For the text-containing cell, return its midpoint in [x, y] coordinate format. 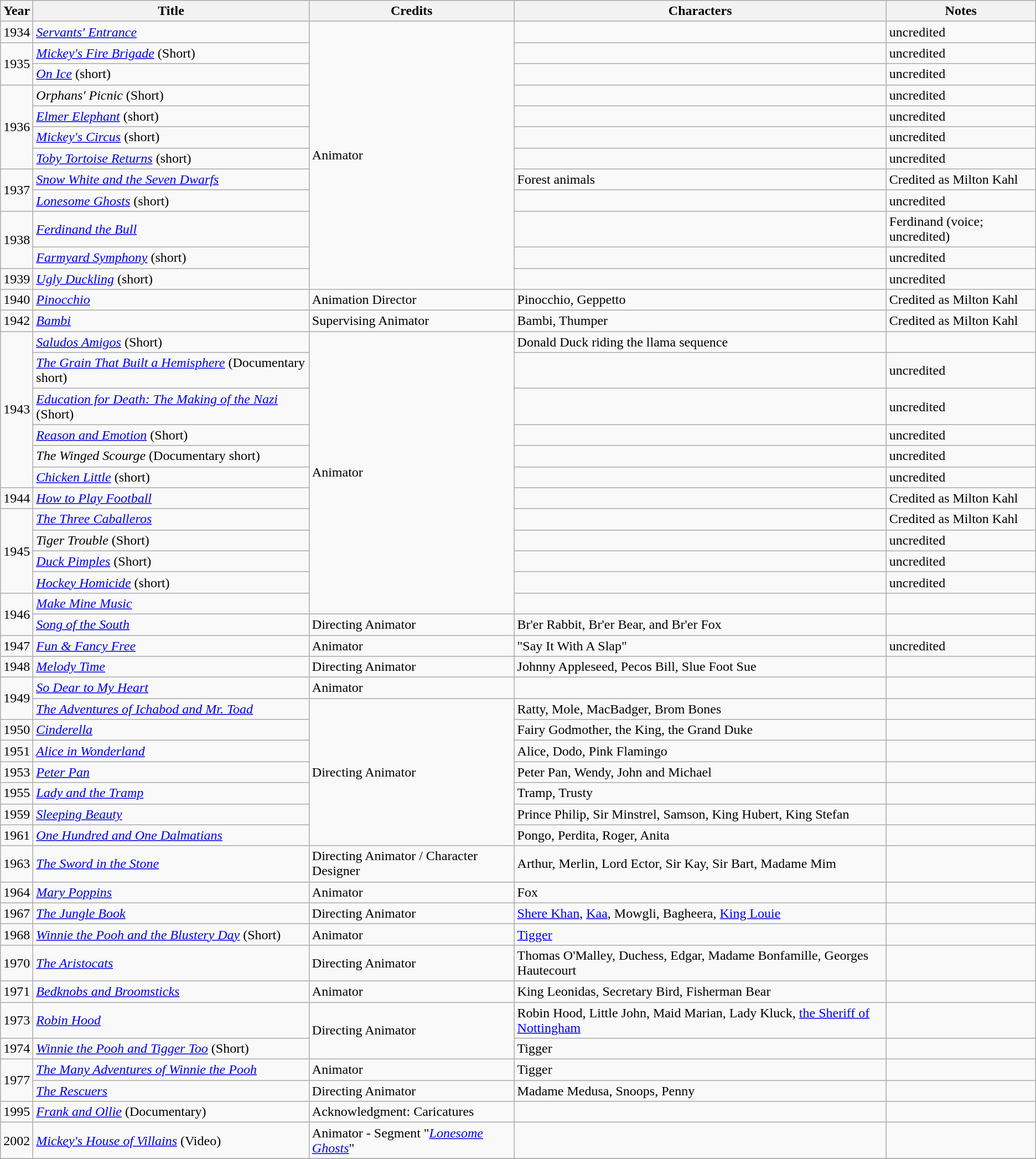
"Say It With A Slap" [700, 646]
Sleeping Beauty [172, 814]
Education for Death: The Making of the Nazi (Short) [172, 406]
1946 [17, 614]
Animation Director [412, 300]
1961 [17, 835]
Johnny Appleseed, Pecos Bill, Slue Foot Sue [700, 667]
The Many Adventures of Winnie the Pooh [172, 1070]
Pinocchio [172, 300]
Tiger Trouble (Short) [172, 540]
Lady and the Tramp [172, 793]
1938 [17, 239]
1940 [17, 300]
1951 [17, 751]
1995 [17, 1112]
Robin Hood [172, 1020]
Bedknobs and Broomsticks [172, 991]
Saludos Amigos (Short) [172, 342]
2002 [17, 1140]
The Aristocats [172, 963]
1963 [17, 863]
1945 [17, 551]
King Leonidas, Secretary Bird, Fisherman Bear [700, 991]
1964 [17, 892]
1950 [17, 730]
1942 [17, 321]
Alice, Dodo, Pink Flamingo [700, 751]
Year [17, 11]
The Jungle Book [172, 913]
Forest animals [700, 179]
Frank and Ollie (Documentary) [172, 1112]
The Three Caballeros [172, 519]
Lonesome Ghosts (short) [172, 200]
So Dear to My Heart [172, 688]
1977 [17, 1080]
Make Mine Music [172, 603]
Chicken Little (short) [172, 477]
Ferdinand (voice; uncredited) [961, 229]
1937 [17, 190]
1939 [17, 278]
Animator - Segment "Lonesome Ghosts" [412, 1140]
Elmer Elephant (short) [172, 116]
How to Play Football [172, 498]
Robin Hood, Little John, Maid Marian, Lady Kluck, the Sheriff of Nottingham [700, 1020]
Ratty, Mole, MacBadger, Brom Bones [700, 709]
Mickey's Fire Brigade (Short) [172, 53]
Reason and Emotion (Short) [172, 435]
Br'er Rabbit, Br'er Bear, and Br'er Fox [700, 624]
Snow White and the Seven Dwarfs [172, 179]
Toby Tortoise Returns (short) [172, 158]
Supervising Animator [412, 321]
1974 [17, 1049]
Acknowledgment: Caricatures [412, 1112]
Bambi, Thumper [700, 321]
Peter Pan, Wendy, John and Michael [700, 772]
Thomas O'Malley, Duchess, Edgar, Madame Bonfamille, Georges Hautecourt [700, 963]
Notes [961, 11]
Fox [700, 892]
Winnie the Pooh and Tigger Too (Short) [172, 1049]
1943 [17, 410]
One Hundred and One Dalmatians [172, 835]
Fairy Godmother, the King, the Grand Duke [700, 730]
1953 [17, 772]
1949 [17, 698]
Winnie the Pooh and the Blustery Day (Short) [172, 934]
Madame Medusa, Snoops, Penny [700, 1091]
Prince Philip, Sir Minstrel, Samson, King Hubert, King Stefan [700, 814]
1934 [17, 32]
1935 [17, 64]
Hockey Homicide (short) [172, 582]
Peter Pan [172, 772]
1973 [17, 1020]
Pinocchio, Geppetto [700, 300]
1936 [17, 127]
Alice in Wonderland [172, 751]
Melody Time [172, 667]
Duck Pimples (Short) [172, 561]
Ferdinand the Bull [172, 229]
Credits [412, 11]
1947 [17, 646]
Servants' Entrance [172, 32]
Shere Khan, Kaa, Mowgli, Bagheera, King Louie [700, 913]
Cinderella [172, 730]
1968 [17, 934]
Directing Animator / Character Designer [412, 863]
Tramp, Trusty [700, 793]
Mickey's House of Villains (Video) [172, 1140]
The Sword in the Stone [172, 863]
The Adventures of Ichabod and Mr. Toad [172, 709]
The Rescuers [172, 1091]
Farmyard Symphony (short) [172, 257]
Title [172, 11]
Ugly Duckling (short) [172, 278]
1955 [17, 793]
The Winged Scourge (Documentary short) [172, 456]
Mary Poppins [172, 892]
Orphans' Picnic (Short) [172, 95]
On Ice (short) [172, 74]
Characters [700, 11]
Donald Duck riding the llama sequence [700, 342]
1944 [17, 498]
1967 [17, 913]
1971 [17, 991]
1948 [17, 667]
Mickey's Circus (short) [172, 137]
Bambi [172, 321]
Song of the South [172, 624]
1959 [17, 814]
Arthur, Merlin, Lord Ector, Sir Kay, Sir Bart, Madame Mim [700, 863]
Fun & Fancy Free [172, 646]
Pongo, Perdita, Roger, Anita [700, 835]
1970 [17, 963]
The Grain That Built a Hemisphere (Documentary short) [172, 371]
